Scan for the cell matching the given text and deliver its (X, Y) coordinate at center. 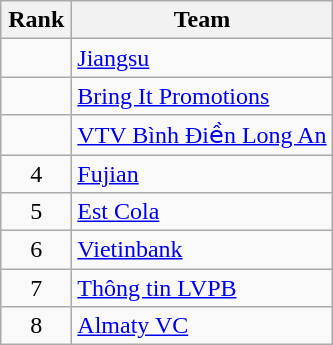
Thông tin LVPB (202, 288)
Fujian (202, 173)
Vietinbank (202, 250)
5 (36, 212)
VTV Bình Điền Long An (202, 135)
Team (202, 20)
Jiangsu (202, 58)
Almaty VC (202, 326)
7 (36, 288)
Rank (36, 20)
4 (36, 173)
Bring It Promotions (202, 96)
6 (36, 250)
8 (36, 326)
Est Cola (202, 212)
